Detect which cell encompasses the target text, then output its (X, Y) center coordinate. 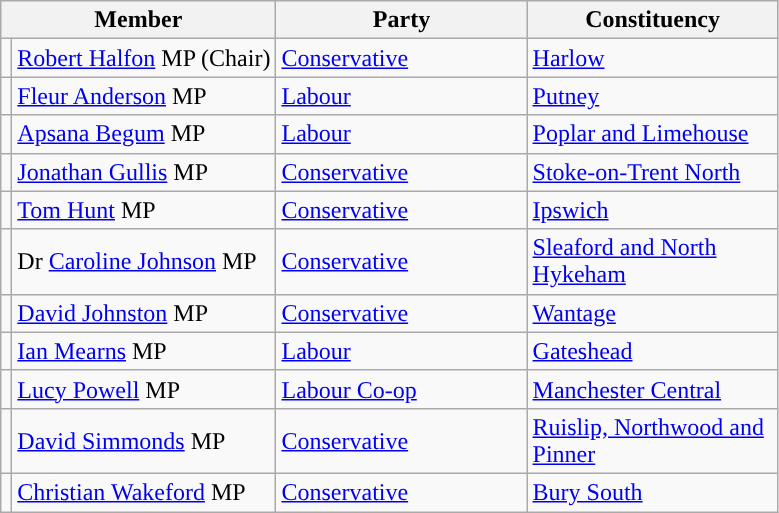
Manchester Central (652, 389)
David Simmonds MP (144, 440)
Sleaford and North Hykeham (652, 262)
Stoke-on-Trent North (652, 172)
Wantage (652, 313)
Apsana Begum MP (144, 134)
Ipswich (652, 210)
Ruislip, Northwood and Pinner (652, 440)
Jonathan Gullis MP (144, 172)
Putney (652, 96)
Member (138, 20)
Bury South (652, 492)
Constituency (652, 20)
Ian Mearns MP (144, 351)
Lucy Powell MP (144, 389)
David Johnston MP (144, 313)
Harlow (652, 58)
Fleur Anderson MP (144, 96)
Tom Hunt MP (144, 210)
Gateshead (652, 351)
Poplar and Limehouse (652, 134)
Party (402, 20)
Christian Wakeford MP (144, 492)
Dr Caroline Johnson MP (144, 262)
Labour Co-op (402, 389)
Robert Halfon MP (Chair) (144, 58)
